Pinpoint the cell where the given text exists, returning its [x, y] midpoint coordinate. 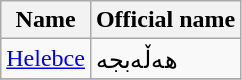
Name [46, 20]
Helebce [46, 59]
Official name [165, 20]
ھەڵەبجە [165, 59]
